Return [X, Y] of the center of cell containing provided text 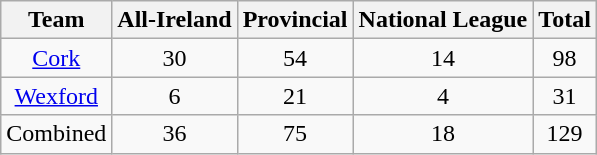
All-Ireland [174, 20]
36 [174, 134]
75 [295, 134]
Cork [56, 58]
54 [295, 58]
National League [443, 20]
6 [174, 96]
21 [295, 96]
Provincial [295, 20]
18 [443, 134]
31 [565, 96]
Total [565, 20]
129 [565, 134]
98 [565, 58]
Team [56, 20]
4 [443, 96]
Combined [56, 134]
14 [443, 58]
30 [174, 58]
Wexford [56, 96]
